Detect which cell encompasses the target text, then output its (X, Y) center coordinate. 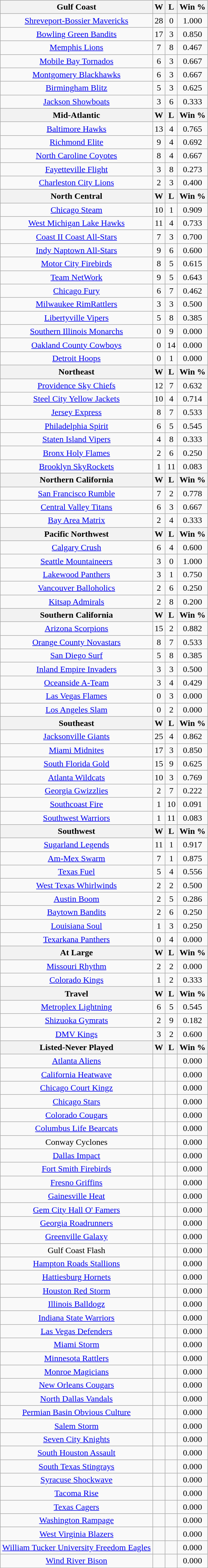
Jacksonville Giants (77, 737)
New Orleans Cougars (77, 1385)
Seven City Knights (77, 1439)
Miami Storm (77, 1345)
0.182 (193, 1020)
Kitsap Admirals (77, 602)
0.750 (193, 574)
Northeast (77, 372)
Am-Mex Swarm (77, 858)
Austin Boom (77, 899)
South Houston Assault (77, 1453)
Providence Sky Chiefs (77, 385)
Team NetWork (77, 277)
North Dallas Vandals (77, 1399)
Texas Cagers (77, 1507)
Salem Storm (77, 1426)
Jackson Showboats (77, 102)
Hattiesburg Hornets (77, 1277)
Missouri Rhythm (77, 966)
Washington Rampage (77, 1520)
0.692 (193, 142)
Mobile Bay Tornados (77, 61)
0.778 (193, 493)
Montgomery Blackhawks (77, 75)
Bronx Holy Flames (77, 453)
Houston Red Storm (77, 1291)
Milwaukee RimRattlers (77, 304)
San Diego Surf (77, 656)
Permian Basin Obvious Culture (77, 1412)
Southwest Warriors (77, 818)
DMV Kings (77, 1034)
Monroe Magicians (77, 1372)
0.615 (193, 264)
Hampton Roads Stallions (77, 1264)
Atlanta Aliens (77, 1061)
Los Angeles Slam (77, 710)
Dallas Impact (77, 1155)
Colorado Cougars (77, 1115)
Seattle Mountaineers (77, 561)
0.467 (193, 48)
West Virginia Blazers (77, 1534)
Philadelphia Spirit (77, 426)
12 (159, 385)
Atlanta Wildcats (77, 777)
Southeast (77, 723)
California Heatwave (77, 1075)
0.769 (193, 777)
Gainesville Heat (77, 1196)
Jersey Express (77, 413)
Texarkana Panthers (77, 939)
Wind River Bison (77, 1561)
Conway Cyclones (77, 1142)
Bay Area Matrix (77, 520)
0.733 (193, 223)
Bowling Green Bandits (77, 34)
0.429 (193, 683)
Las Vegas Defenders (77, 1331)
Inland Empire Invaders (77, 669)
North Caroline Coyotes (77, 155)
Libertyville Vipers (77, 318)
Shizuoka Gymrats (77, 1020)
Calgary Crush (77, 547)
0.200 (193, 602)
0.643 (193, 277)
Vancouver Balloholics (77, 588)
0.632 (193, 385)
0.556 (193, 872)
Lakewood Panthers (77, 574)
Gem City Hall O' Famers (77, 1209)
Orange County Novastars (77, 642)
0.862 (193, 737)
Southern Illinois Monarchs (77, 331)
0.462 (193, 291)
28 (159, 21)
0.273 (193, 169)
0.714 (193, 399)
Pacific Northwest (77, 534)
South Florida Gold (77, 764)
Motor City Firebirds (77, 264)
Texas Fuel (77, 872)
Chicago Stars (77, 1102)
Northern California (77, 480)
Georgia Roadrunners (77, 1223)
West Texas Whirlwinds (77, 885)
Fort Smith Firebirds (77, 1169)
Colorado Kings (77, 980)
Fresno Griffins (77, 1182)
Memphis Lions (77, 48)
Mid-Atlantic (77, 115)
Southwest (77, 831)
Metroplex Lightning (77, 1007)
Birmingham Blitz (77, 88)
Baytown Bandits (77, 912)
0.400 (193, 183)
Coast II Coast All-Stars (77, 237)
Syracuse Shockwave (77, 1480)
Indy Naptown All-Stars (77, 250)
Chicago Court Kingz (77, 1088)
Columbus Life Bearcats (77, 1129)
Illinois Balldogz (77, 1304)
Detroit Hoops (77, 358)
Chicago Fury (77, 291)
Greenville Galaxy (77, 1236)
Southcoast Fire (77, 804)
14 (172, 345)
South Texas Stingrays (77, 1466)
Oakland County Cowboys (77, 345)
0.091 (193, 804)
0.700 (193, 237)
0.882 (193, 629)
Shreveport-Bossier Mavericks (77, 21)
Fayetteville Flight (77, 169)
North Central (77, 196)
25 (159, 737)
Steel City Yellow Jackets (77, 399)
At Large (77, 953)
Sugarland Legends (77, 845)
0.875 (193, 858)
West Michigan Lake Hawks (77, 223)
San Francisco Rumble (77, 493)
Las Vegas Flames (77, 696)
Listed-Never Played (77, 1048)
Charleston City Lions (77, 183)
William Tucker University Freedom Eagles (77, 1547)
0.222 (193, 791)
Miami Midnites (77, 750)
Tacoma Rise (77, 1493)
Baltimore Hawks (77, 129)
0.909 (193, 210)
Southern California (77, 615)
Gulf Coast Flash (77, 1250)
0.917 (193, 845)
Travel (77, 993)
Chicago Steam (77, 210)
Richmond Elite (77, 142)
13 (159, 129)
0.286 (193, 899)
Oceanside A-Team (77, 683)
Staten Island Vipers (77, 439)
Central Valley Titans (77, 507)
Gulf Coast (77, 7)
Brooklyn SkyRockets (77, 466)
Indiana State Warriors (77, 1318)
Arizona Scorpions (77, 629)
0.765 (193, 129)
Georgia Gwizzlies (77, 791)
Minnesota Rattlers (77, 1358)
Louisiana Soul (77, 926)
